Determine the (X, Y) coordinate at the center of the cell enclosing the given text.  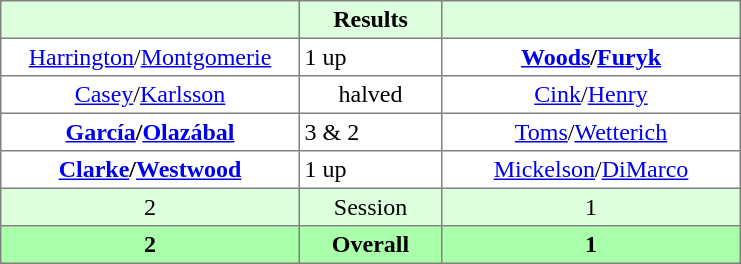
Toms/Wetterich (591, 132)
Overall (370, 245)
Harrington/Montgomerie (150, 57)
Session (370, 207)
Mickelson/DiMarco (591, 170)
Woods/Furyk (591, 57)
halved (370, 95)
García/Olazábal (150, 132)
Results (370, 20)
Casey/Karlsson (150, 95)
3 & 2 (370, 132)
Cink/Henry (591, 95)
Clarke/Westwood (150, 170)
